Detect which cell encompasses the target text, then output its (X, Y) center coordinate. 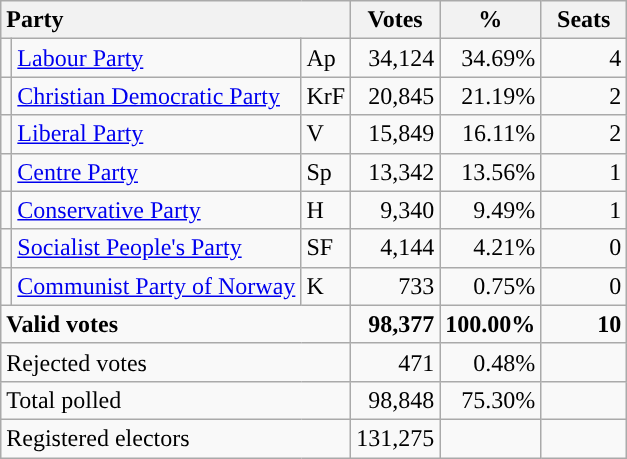
15,849 (396, 134)
13,342 (396, 172)
0.75% (490, 286)
Valid votes (176, 324)
Registered electors (176, 438)
10 (584, 324)
0.48% (490, 362)
Total polled (176, 400)
98,848 (396, 400)
13.56% (490, 172)
9,340 (396, 210)
Socialist People's Party (156, 248)
Liberal Party (156, 134)
131,275 (396, 438)
Ap (326, 58)
KrF (326, 96)
Sp (326, 172)
9.49% (490, 210)
4,144 (396, 248)
100.00% (490, 324)
K (326, 286)
Centre Party (156, 172)
Christian Democratic Party (156, 96)
16.11% (490, 134)
H (326, 210)
Seats (584, 20)
Votes (396, 20)
471 (396, 362)
Communist Party of Norway (156, 286)
733 (396, 286)
SF (326, 248)
Party (176, 20)
Conservative Party (156, 210)
20,845 (396, 96)
75.30% (490, 400)
Rejected votes (176, 362)
Labour Party (156, 58)
4.21% (490, 248)
21.19% (490, 96)
98,377 (396, 324)
V (326, 134)
% (490, 20)
34.69% (490, 58)
4 (584, 58)
34,124 (396, 58)
